Pinpoint the cell where the given text exists, returning its (x, y) midpoint coordinate. 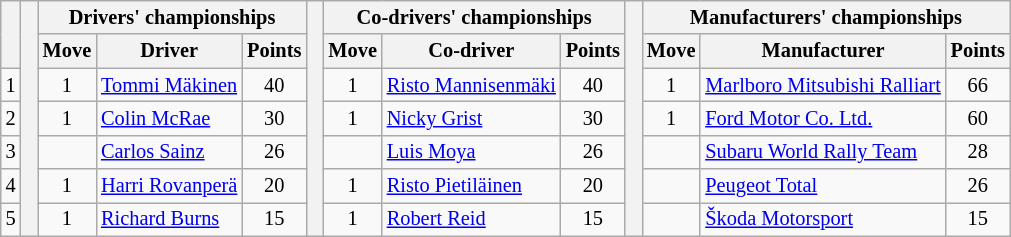
Harri Rovanperä (169, 186)
Risto Mannisenmäki (472, 85)
Robert Reid (472, 219)
Carlos Sainz (169, 152)
Marlboro Mitsubishi Ralliart (822, 85)
Tommi Mäkinen (169, 85)
66 (978, 85)
Richard Burns (169, 219)
Luis Moya (472, 152)
2 (11, 118)
Manufacturer (822, 51)
Manufacturers' championships (826, 17)
Drivers' championships (172, 17)
Driver (169, 51)
Nicky Grist (472, 118)
5 (11, 219)
Škoda Motorsport (822, 219)
60 (978, 118)
Co-driver (472, 51)
Risto Pietiläinen (472, 186)
Ford Motor Co. Ltd. (822, 118)
3 (11, 152)
Co-drivers' championships (474, 17)
28 (978, 152)
Subaru World Rally Team (822, 152)
4 (11, 186)
Colin McRae (169, 118)
Peugeot Total (822, 186)
